Capture the cell that displays the provided text and extract its [X, Y] central coordinate. 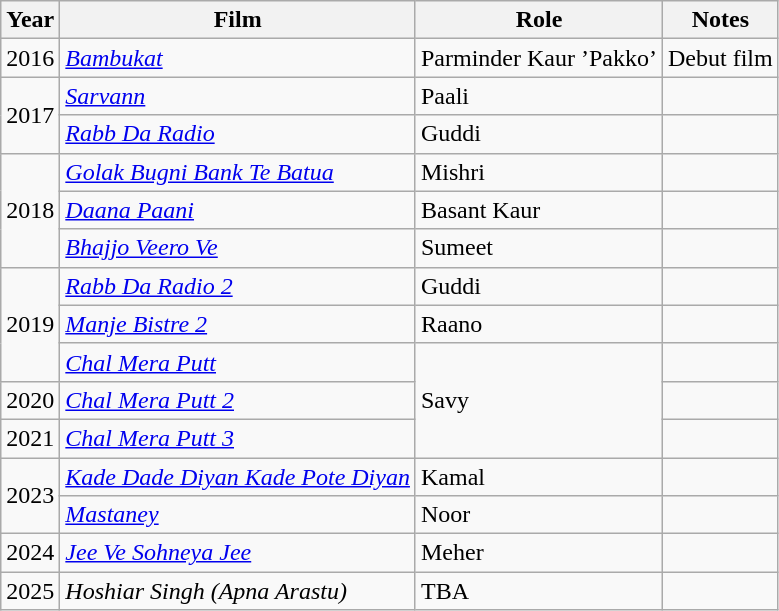
Sumeet [538, 248]
Kamal [538, 477]
2019 [30, 324]
2023 [30, 496]
2024 [30, 553]
Meher [538, 553]
Rabb Da Radio [238, 134]
2021 [30, 438]
Debut film [720, 58]
Mishri [538, 172]
Chal Mera Putt [238, 362]
Manje Bistre 2 [238, 324]
Jee Ve Sohneya Jee [238, 553]
Kade Dade Diyan Kade Pote Diyan [238, 477]
Parminder Kaur ’Pakko’ [538, 58]
Hoshiar Singh (Apna Arastu) [238, 591]
Film [238, 20]
Sarvann [238, 96]
TBA [538, 591]
Raano [538, 324]
Year [30, 20]
Rabb Da Radio 2 [238, 286]
Basant Kaur [538, 210]
2025 [30, 591]
2017 [30, 115]
Chal Mera Putt 2 [238, 400]
Bambukat [238, 58]
2018 [30, 210]
Paali [538, 96]
2016 [30, 58]
Golak Bugni Bank Te Batua [238, 172]
Notes [720, 20]
Chal Mera Putt 3 [238, 438]
2020 [30, 400]
Role [538, 20]
Savy [538, 400]
Daana Paani [238, 210]
Noor [538, 515]
Bhajjo Veero Ve [238, 248]
Mastaney [238, 515]
